Identify which cell holds the provided text, then report its (x, y) central coordinate. 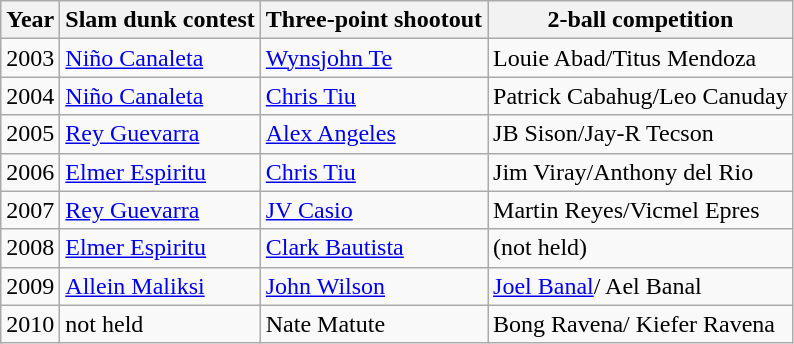
Martin Reyes/Vicmel Epres (641, 210)
Slam dunk contest (160, 20)
2005 (30, 134)
2006 (30, 172)
Allein Maliksi (160, 286)
Jim Viray/Anthony del Rio (641, 172)
Year (30, 20)
Three-point shootout (374, 20)
Bong Ravena/ Kiefer Ravena (641, 324)
JB Sison/Jay-R Tecson (641, 134)
John Wilson (374, 286)
Louie Abad/Titus Mendoza (641, 58)
Clark Bautista (374, 248)
2003 (30, 58)
Wynsjohn Te (374, 58)
2010 (30, 324)
2009 (30, 286)
Joel Banal/ Ael Banal (641, 286)
2007 (30, 210)
2-ball competition (641, 20)
JV Casio (374, 210)
Alex Angeles (374, 134)
(not held) (641, 248)
Nate Matute (374, 324)
2008 (30, 248)
2004 (30, 96)
Patrick Cabahug/Leo Canuday (641, 96)
not held (160, 324)
